Extract the (x, y) coordinate from the center of the cell holding the provided text.  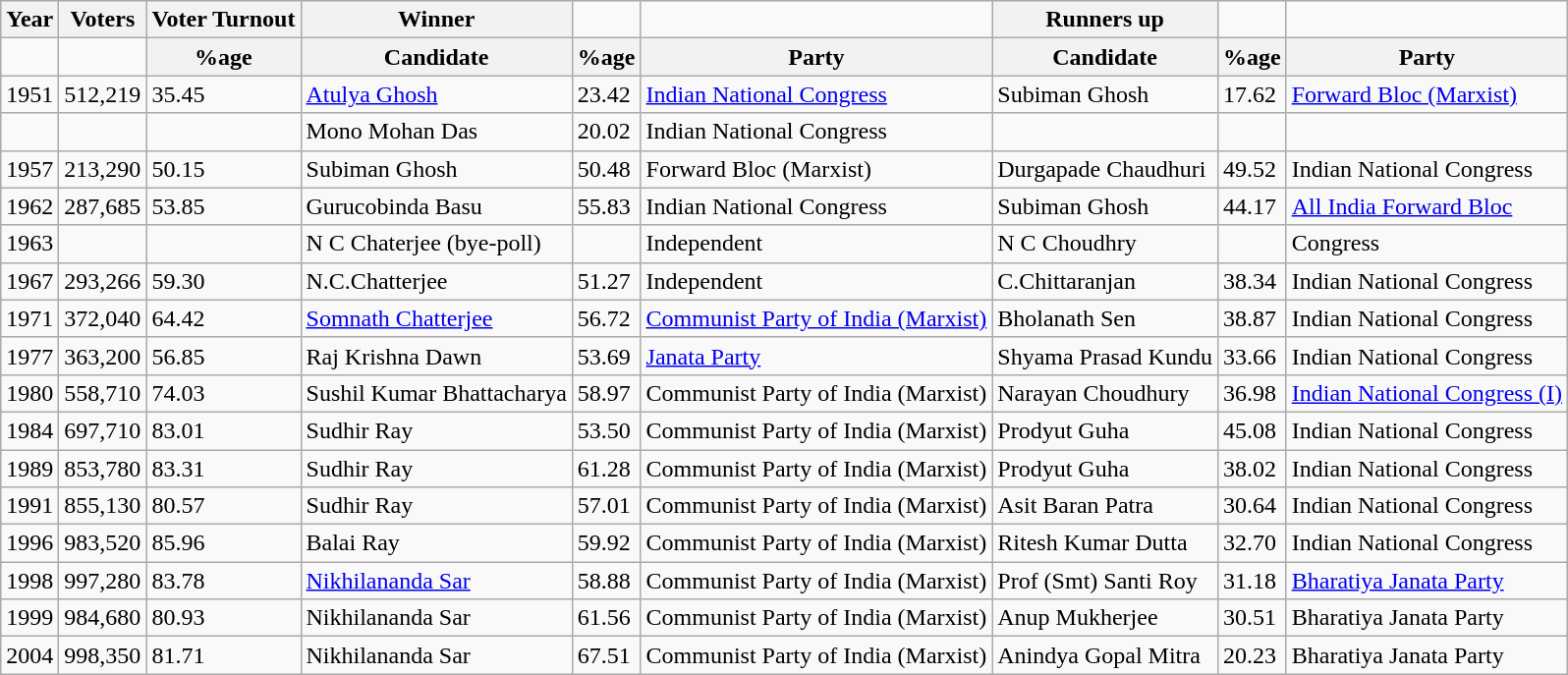
287,685 (102, 206)
Sushil Kumar Bhattacharya (436, 393)
N C Choudhry (1105, 244)
997,280 (102, 581)
983,520 (102, 543)
58.97 (606, 393)
50.15 (224, 169)
80.57 (224, 506)
Anup Mukherjee (1105, 618)
1984 (29, 430)
Atulya Ghosh (436, 94)
293,266 (102, 281)
998,350 (102, 655)
1962 (29, 206)
51.27 (606, 281)
38.87 (1252, 318)
Durgapade Chaudhuri (1105, 169)
35.45 (224, 94)
33.66 (1252, 356)
Congress (1427, 244)
2004 (29, 655)
61.56 (606, 618)
Bholanath Sen (1105, 318)
53.50 (606, 430)
Balai Ray (436, 543)
83.31 (224, 469)
853,780 (102, 469)
81.71 (224, 655)
59.30 (224, 281)
49.52 (1252, 169)
38.34 (1252, 281)
83.78 (224, 581)
Janata Party (816, 356)
Anindya Gopal Mitra (1105, 655)
Runners up (1105, 20)
58.88 (606, 581)
53.85 (224, 206)
74.03 (224, 393)
N C Chaterjee (bye-poll) (436, 244)
372,040 (102, 318)
Voters (102, 20)
Gurucobinda Basu (436, 206)
85.96 (224, 543)
Ritesh Kumar Dutta (1105, 543)
56.72 (606, 318)
17.62 (1252, 94)
1963 (29, 244)
20.23 (1252, 655)
67.51 (606, 655)
23.42 (606, 94)
Winner (436, 20)
Mono Mohan Das (436, 132)
Shyama Prasad Kundu (1105, 356)
1971 (29, 318)
1991 (29, 506)
558,710 (102, 393)
984,680 (102, 618)
55.83 (606, 206)
61.28 (606, 469)
31.18 (1252, 581)
697,710 (102, 430)
N.C.Chatterjee (436, 281)
80.93 (224, 618)
1951 (29, 94)
50.48 (606, 169)
Year (29, 20)
44.17 (1252, 206)
1989 (29, 469)
1980 (29, 393)
Raj Krishna Dawn (436, 356)
36.98 (1252, 393)
Prof (Smt) Santi Roy (1105, 581)
Asit Baran Patra (1105, 506)
C.Chittaranjan (1105, 281)
1996 (29, 543)
Somnath Chatterjee (436, 318)
1998 (29, 581)
213,290 (102, 169)
56.85 (224, 356)
32.70 (1252, 543)
1977 (29, 356)
Narayan Choudhury (1105, 393)
64.42 (224, 318)
512,219 (102, 94)
20.02 (606, 132)
855,130 (102, 506)
363,200 (102, 356)
57.01 (606, 506)
38.02 (1252, 469)
30.64 (1252, 506)
1967 (29, 281)
All India Forward Bloc (1427, 206)
83.01 (224, 430)
30.51 (1252, 618)
53.69 (606, 356)
45.08 (1252, 430)
59.92 (606, 543)
1999 (29, 618)
Voter Turnout (224, 20)
1957 (29, 169)
Indian National Congress (I) (1427, 393)
